Scan for the cell matching the given text and deliver its [X, Y] coordinate at center. 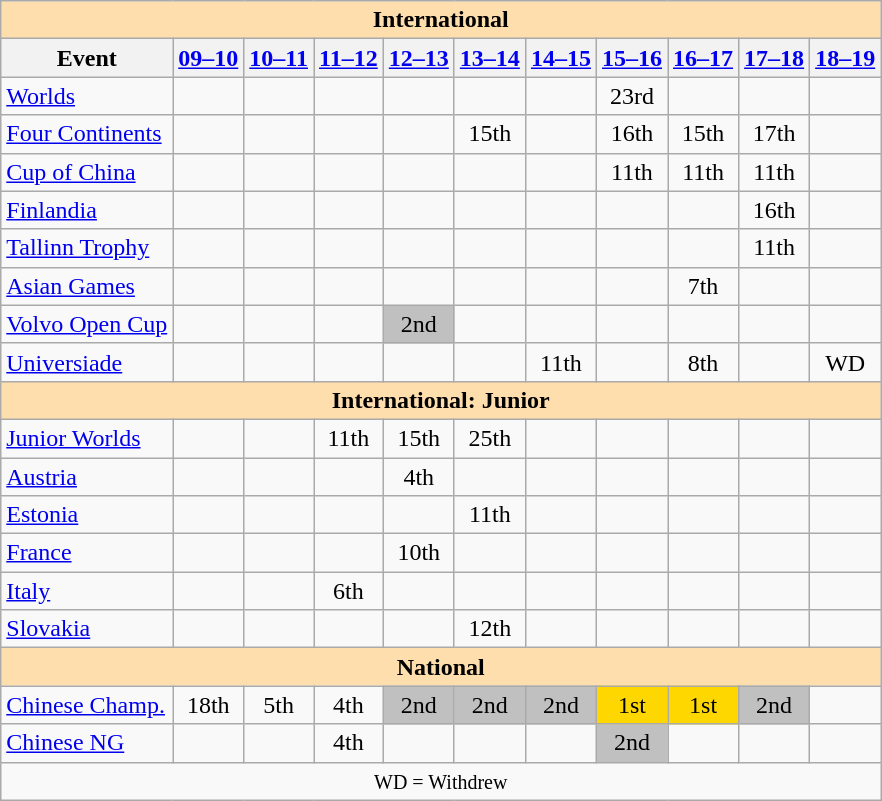
11–12 [349, 58]
17–18 [774, 58]
15–16 [632, 58]
National [441, 667]
16–17 [704, 58]
09–10 [208, 58]
Finlandia [87, 210]
10–11 [279, 58]
Cup of China [87, 172]
Estonia [87, 515]
Austria [87, 477]
18–19 [846, 58]
12th [490, 629]
Tallinn Trophy [87, 248]
Junior Worlds [87, 438]
Volvo Open Cup [87, 324]
WD = Withdrew [441, 781]
14–15 [560, 58]
Slovakia [87, 629]
International [441, 20]
12–13 [418, 58]
7th [704, 286]
Worlds [87, 96]
17th [774, 134]
Chinese Champ. [87, 705]
8th [704, 362]
23rd [632, 96]
18th [208, 705]
Four Continents [87, 134]
5th [279, 705]
Italy [87, 591]
25th [490, 438]
10th [418, 553]
Asian Games [87, 286]
Event [87, 58]
Universiade [87, 362]
France [87, 553]
6th [349, 591]
International: Junior [441, 400]
Chinese NG [87, 743]
13–14 [490, 58]
WD [846, 362]
